Identify which cell holds the provided text, then report its (x, y) central coordinate. 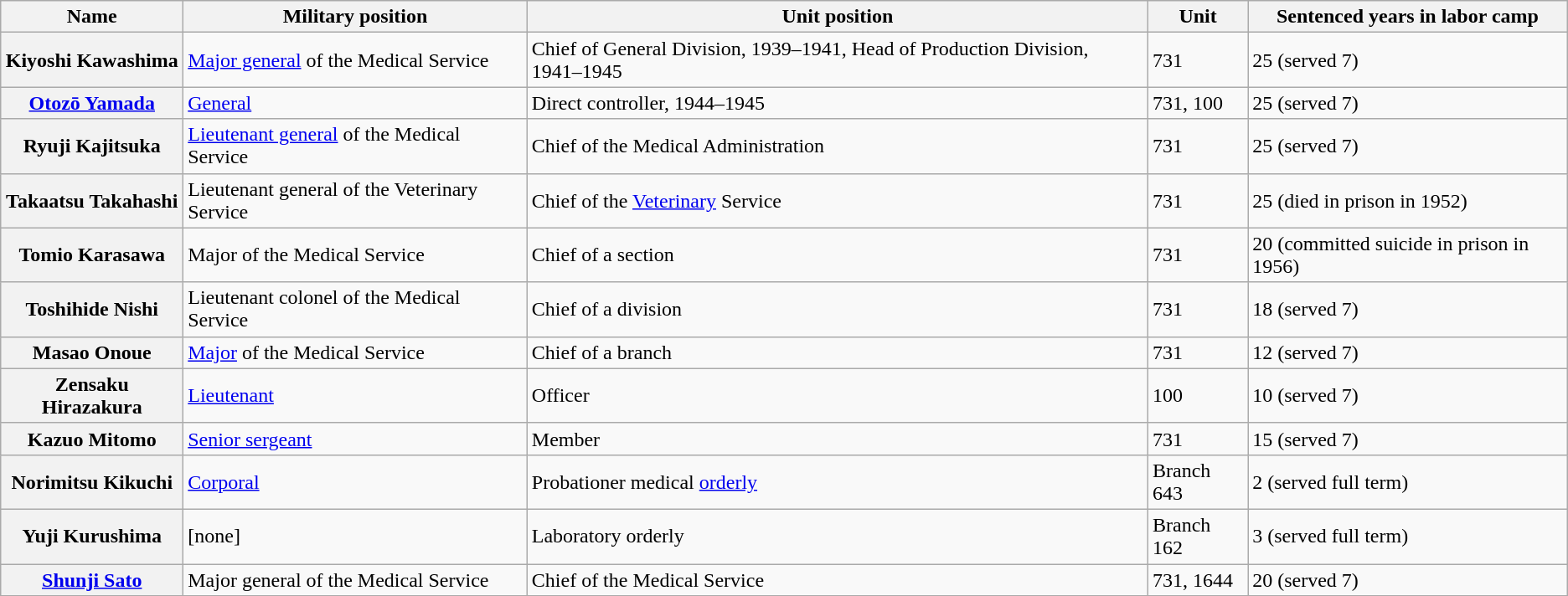
Tomio Karasawa (92, 254)
Military position (355, 17)
Senior sergeant (355, 439)
Norimitsu Kikuchi (92, 482)
General (355, 103)
Member (838, 439)
Lieutenant general of the Medical Service (355, 146)
Yuji Kurushima (92, 536)
Chief of the Medical Service (838, 580)
10 (served 7) (1408, 395)
Takaatsu Takahashi (92, 201)
3 (served full term) (1408, 536)
Shunji Sato (92, 580)
Unit (1198, 17)
731, 1644 (1198, 580)
25 (died in prison in 1952) (1408, 201)
18 (served 7) (1408, 310)
Branch 643 (1198, 482)
731, 100 (1198, 103)
Masao Onoue (92, 352)
Kazuo Mitomo (92, 439)
2 (served full term) (1408, 482)
Corporal (355, 482)
Lieutenant colonel of the Medical Service (355, 310)
[none] (355, 536)
Laboratory orderly (838, 536)
20 (served 7) (1408, 580)
Chief of the Medical Administration (838, 146)
Chief of General Division, 1939–1941, Head of Production Division, 1941–1945 (838, 60)
Officer (838, 395)
20 (committed suicide in prison in 1956) (1408, 254)
Name (92, 17)
Direct controller, 1944–1945 (838, 103)
Otozō Yamada (92, 103)
Chief of a section (838, 254)
Sentenced years in labor camp (1408, 17)
100 (1198, 395)
Chief of a branch (838, 352)
Unit position (838, 17)
Chief of the Veterinary Service (838, 201)
Probationer medical orderly (838, 482)
Kiyoshi Kawashima (92, 60)
Lieutenant (355, 395)
Lieutenant general of the Veterinary Service (355, 201)
Chief of a division (838, 310)
12 (served 7) (1408, 352)
Toshihide Nishi (92, 310)
15 (served 7) (1408, 439)
Ryuji Kajitsuka (92, 146)
Zensaku Hirazakura (92, 395)
Branch 162 (1198, 536)
